Extract the [X, Y] coordinate from the center of the cell holding the provided text.  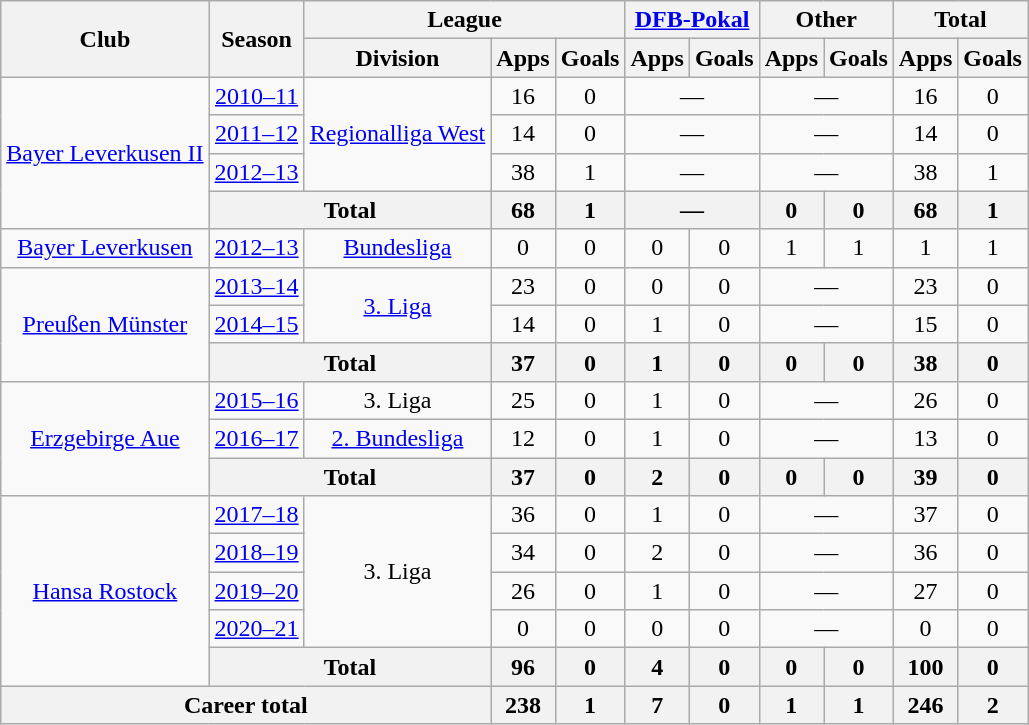
Preußen Münster [105, 324]
Regionalliga West [398, 134]
39 [925, 477]
Hansa Rostock [105, 591]
Season [256, 39]
12 [523, 438]
13 [925, 438]
League [464, 20]
Division [398, 58]
Club [105, 39]
246 [925, 705]
Bayer Leverkusen II [105, 153]
2010–11 [256, 96]
7 [657, 705]
2014–15 [256, 324]
2016–17 [256, 438]
4 [657, 667]
96 [523, 667]
100 [925, 667]
2015–16 [256, 400]
Bayer Leverkusen [105, 248]
2013–14 [256, 286]
Bundesliga [398, 248]
2017–18 [256, 515]
Other [826, 20]
25 [523, 400]
2018–19 [256, 553]
2011–12 [256, 134]
34 [523, 553]
2. Bundesliga [398, 438]
DFB-Pokal [692, 20]
Career total [246, 705]
2020–21 [256, 629]
15 [925, 324]
Erzgebirge Aue [105, 438]
2019–20 [256, 591]
238 [523, 705]
27 [925, 591]
